Identify which cell holds the provided text, then report its (x, y) central coordinate. 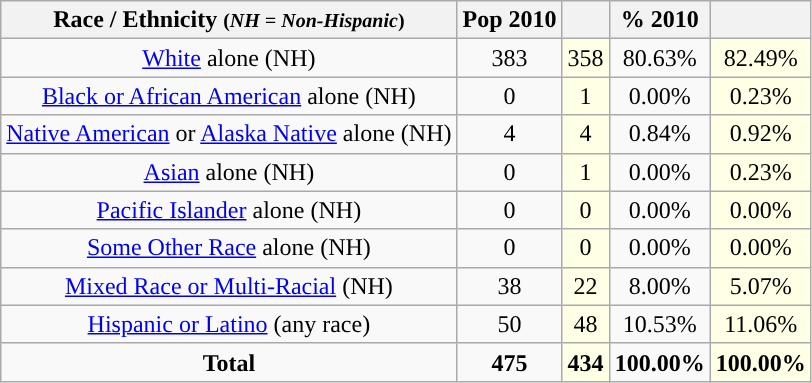
383 (510, 58)
Pop 2010 (510, 20)
358 (586, 58)
8.00% (660, 286)
434 (586, 362)
82.49% (760, 58)
10.53% (660, 324)
Hispanic or Latino (any race) (229, 324)
Native American or Alaska Native alone (NH) (229, 134)
5.07% (760, 286)
50 (510, 324)
475 (510, 362)
0.92% (760, 134)
White alone (NH) (229, 58)
22 (586, 286)
80.63% (660, 58)
Total (229, 362)
Asian alone (NH) (229, 172)
Some Other Race alone (NH) (229, 248)
Mixed Race or Multi-Racial (NH) (229, 286)
% 2010 (660, 20)
Race / Ethnicity (NH = Non-Hispanic) (229, 20)
Black or African American alone (NH) (229, 96)
48 (586, 324)
11.06% (760, 324)
0.84% (660, 134)
38 (510, 286)
Pacific Islander alone (NH) (229, 210)
